Extract the (x, y) coordinate from the center of the cell holding the provided text.  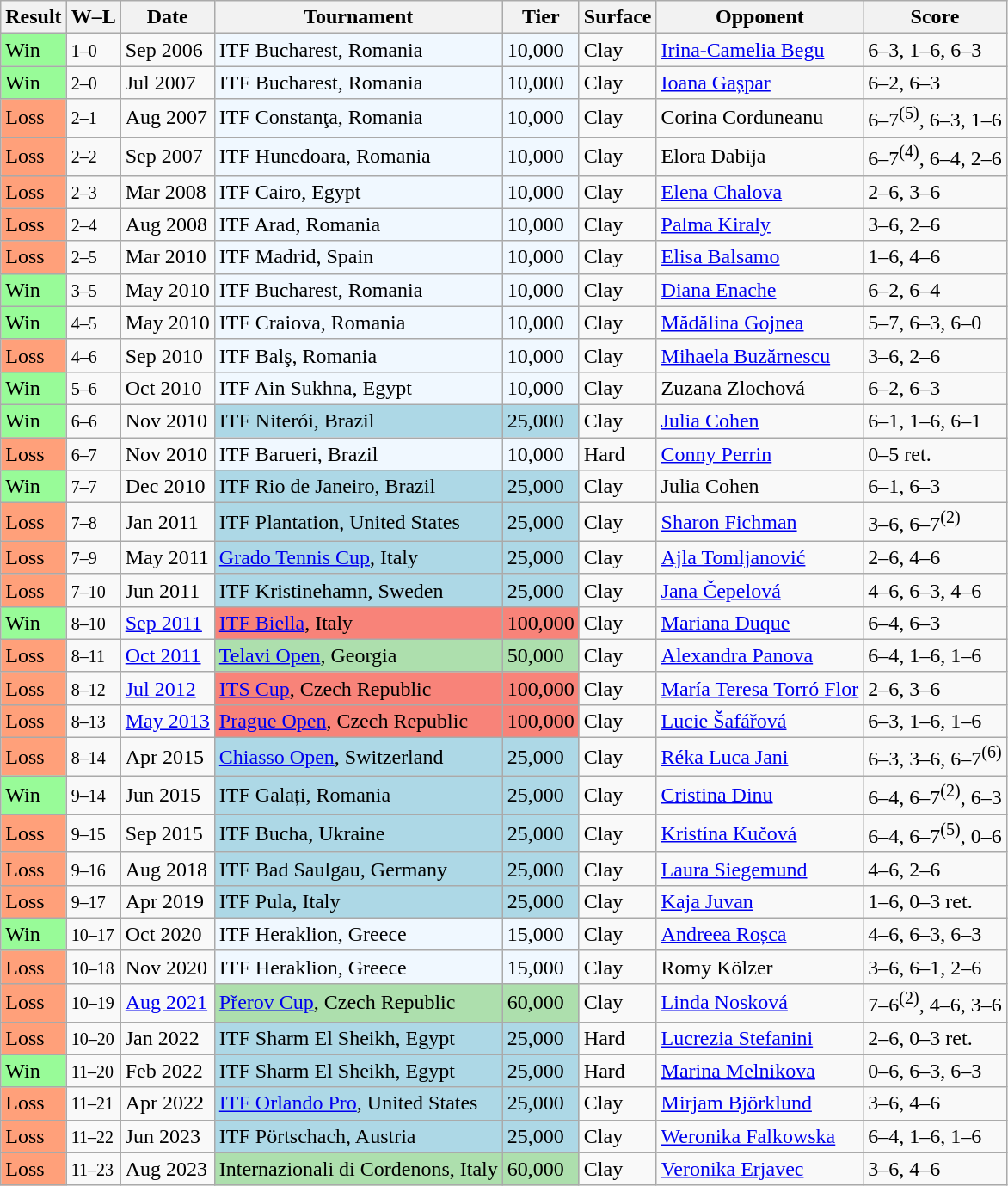
Surface (618, 17)
Date (167, 17)
10–18 (93, 967)
3–6, 6–7(2) (935, 523)
Oct 2011 (167, 655)
ITF Craiova, Romania (358, 323)
Elisa Balsamo (760, 257)
ITF Cairo, Egypt (358, 192)
2–6, 0–3 ret. (935, 1038)
5–7, 6–3, 6–0 (935, 323)
9–15 (93, 834)
Palma Kiraly (760, 224)
10–20 (93, 1038)
Jul 2007 (167, 83)
Andreea Roșca (760, 934)
6–3, 1–6, 1–6 (935, 722)
9–17 (93, 901)
Grado Tennis Cup, Italy (358, 557)
2–5 (93, 257)
Tier (540, 17)
10–17 (93, 934)
Internazionali di Cordenons, Italy (358, 1169)
Apr 2022 (167, 1103)
Tournament (358, 17)
ITF Niterói, Brazil (358, 421)
4–6, 6–3, 4–6 (935, 590)
Mariana Duque (760, 623)
Veronika Erjavec (760, 1169)
Jun 2011 (167, 590)
W–L (93, 17)
Romy Kölzer (760, 967)
6–4, 6–7(5), 0–6 (935, 834)
Linda Nosková (760, 1003)
ITS Cup, Czech Republic (358, 688)
Sep 2006 (167, 50)
Lucie Šafářová (760, 722)
Elora Dabija (760, 157)
ITF Biella, Italy (358, 623)
ITF Orlando Pro, United States (358, 1103)
1–0 (93, 50)
4–5 (93, 323)
Jan 2011 (167, 523)
6–1, 1–6, 6–1 (935, 421)
1–6, 4–6 (935, 257)
ITF Rio de Janeiro, Brazil (358, 487)
ITF Barueri, Brazil (358, 454)
Kristína Kučová (760, 834)
Lucrezia Stefanini (760, 1038)
Alexandra Panova (760, 655)
7–7 (93, 487)
Sep 2010 (167, 355)
Mar 2010 (167, 257)
ITF Pörtschach, Austria (358, 1136)
Opponent (760, 17)
Jun 2023 (167, 1136)
8–10 (93, 623)
4–6 (93, 355)
Score (935, 17)
Weronika Falkowska (760, 1136)
Feb 2022 (167, 1071)
Sep 2007 (167, 157)
Ioana Gașpar (760, 83)
Mihaela Buzărnescu (760, 355)
Mădălina Gojnea (760, 323)
ITF Madrid, Spain (358, 257)
7–6(2), 4–6, 3–6 (935, 1003)
Dec 2010 (167, 487)
Aug 2007 (167, 119)
6–4, 6–3 (935, 623)
Jan 2022 (167, 1038)
Telavi Open, Georgia (358, 655)
6–1, 6–3 (935, 487)
Aug 2018 (167, 869)
8–12 (93, 688)
Jun 2015 (167, 795)
Zuzana Zlochová (760, 388)
3–5 (93, 290)
2–3 (93, 192)
9–16 (93, 869)
11–23 (93, 1169)
2–4 (93, 224)
ITF Arad, Romania (358, 224)
0–6, 6–3, 6–3 (935, 1071)
May 2011 (167, 557)
4–6, 2–6 (935, 869)
Apr 2015 (167, 757)
Chiasso Open, Switzerland (358, 757)
Apr 2019 (167, 901)
Jul 2012 (167, 688)
Corina Corduneanu (760, 119)
ITF Balş, Romania (358, 355)
2–0 (93, 83)
ITF Kristinehamn, Sweden (358, 590)
11–21 (93, 1103)
ITF Bad Saulgau, Germany (358, 869)
6–4, 6–7(2), 6–3 (935, 795)
Irina-Camelia Begu (760, 50)
ITF Galați, Romania (358, 795)
Sep 2011 (167, 623)
Aug 2008 (167, 224)
11–20 (93, 1071)
7–10 (93, 590)
2–6, 4–6 (935, 557)
Oct 2020 (167, 934)
8–11 (93, 655)
6–7(5), 6–3, 1–6 (935, 119)
Elena Chalova (760, 192)
2–1 (93, 119)
Diana Enache (760, 290)
Prague Open, Czech Republic (358, 722)
ITF Constanţa, Romania (358, 119)
6–7(4), 6–4, 2–6 (935, 157)
0–5 ret. (935, 454)
ITF Ain Sukhna, Egypt (358, 388)
ITF Hunedoara, Romania (358, 157)
1–6, 0–3 ret. (935, 901)
10–19 (93, 1003)
Conny Perrin (760, 454)
María Teresa Torró Flor (760, 688)
Marina Melnikova (760, 1071)
Result (34, 17)
11–22 (93, 1136)
7–9 (93, 557)
Mar 2008 (167, 192)
Jana Čepelová (760, 590)
ITF Pula, Italy (358, 901)
Réka Luca Jani (760, 757)
Oct 2010 (167, 388)
Laura Siegemund (760, 869)
Kaja Juvan (760, 901)
Ajla Tomljanović (760, 557)
2–2 (93, 157)
8–14 (93, 757)
Aug 2021 (167, 1003)
9–14 (93, 795)
6–2, 6–4 (935, 290)
Sep 2015 (167, 834)
ITF Bucha, Ukraine (358, 834)
7–8 (93, 523)
8–13 (93, 722)
6–3, 3–6, 6–7(6) (935, 757)
6–3, 1–6, 6–3 (935, 50)
6–7 (93, 454)
3–6, 6–1, 2–6 (935, 967)
5–6 (93, 388)
50,000 (540, 655)
4–6, 6–3, 6–3 (935, 934)
Mirjam Björklund (760, 1103)
May 2013 (167, 722)
ITF Plantation, United States (358, 523)
Nov 2020 (167, 967)
Cristina Dinu (760, 795)
Aug 2023 (167, 1169)
6–6 (93, 421)
Sharon Fichman (760, 523)
Přerov Cup, Czech Republic (358, 1003)
